Locate the cell with the specified text and output its (X, Y) center coordinate. 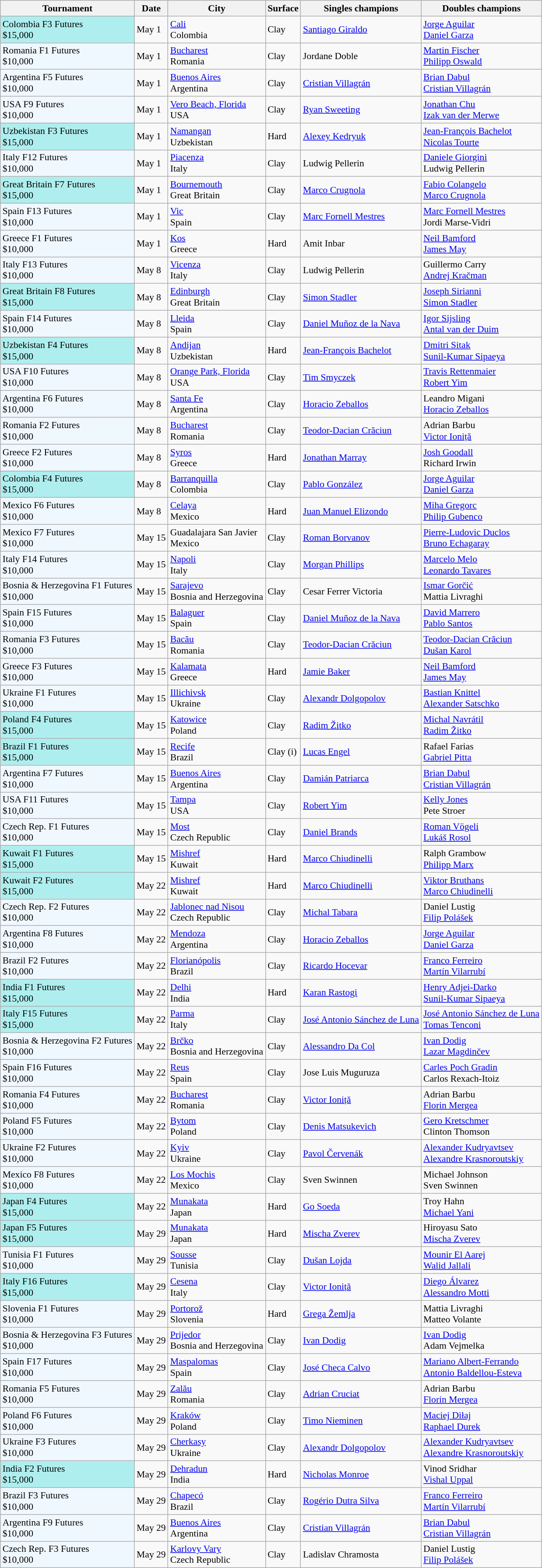
Travis Rettenmaier Robert Yim (482, 377)
Josh Goodall Richard Irwin (482, 458)
Roman Borvanov (361, 538)
Poland F5 Futures$10,000 (67, 1127)
Santiago Giraldo (361, 30)
MendozaArgentina (217, 939)
Jablonec nad NisouCzech Republic (217, 912)
IllichivskUkraine (217, 699)
Guillermo Carry Andrej Kračman (482, 271)
Bosnia & Herzegovina F1 Futures$10,000 (67, 591)
Romania F5 Futures$10,000 (67, 1394)
Daniel Brands (361, 833)
Uzbekistan F3 Futures$15,000 (67, 137)
David Marrero Pablo Santos (482, 618)
Italy F13 Futures$10,000 (67, 271)
KatowicePoland (217, 725)
Grega Žemlja (361, 1314)
Santa FeArgentina (217, 404)
Colombia F3 Futures$15,000 (67, 30)
Vero Beach, FloridaUSA (217, 109)
Ukraine F3 Futures$10,000 (67, 1447)
Jamie Baker (361, 671)
Morgan Phillips (361, 565)
Lucas Engel (361, 752)
Brazil F1 Futures$15,000 (67, 752)
Ralph Grambow Philipp Marx (482, 859)
Clay (i) (283, 752)
BalaguerSpain (217, 618)
FlorianópolisBrazil (217, 966)
Carles Poch Gradin Carlos Rexach-Itoiz (482, 1073)
Ukraine F2 Futures$10,000 (67, 1153)
India F1 Futures$15,000 (67, 993)
Marco Crugnola (361, 190)
AndijanUzbekistan (217, 350)
Czech Rep. F2 Futures$10,000 (67, 912)
ReusSpain (217, 1073)
BacăuRomania (217, 645)
Mexico F7 Futures$10,000 (67, 538)
Viktor Bruthans Marco Chiudinelli (482, 886)
Guadalajara San JavierMexico (217, 538)
MostCzech Republic (217, 833)
Vinod Sridhar Vishal Uppal (482, 1474)
Jonathan Marray (361, 458)
Daniele Giorgini Ludwig Pellerin (482, 163)
Teodor-Dacian Crăciun Dušan Karol (482, 645)
Jose Luis Muguruza (361, 1073)
Czech Rep. F3 Futures$10,000 (67, 1555)
Jean-François Bachelot (361, 350)
Spain F13 Futures$10,000 (67, 217)
Ukraine F1 Futures$10,000 (67, 699)
Argentina F5 Futures$10,000 (67, 83)
Nicholas Monroe (361, 1474)
Argentina F7 Futures$10,000 (67, 778)
Marcelo Melo Leonardo Tavares (482, 565)
LleidaSpain (217, 324)
Greece F1 Futures$10,000 (67, 243)
Fabio Colangelo Marco Crugnola (482, 190)
Ivan Dodig Adam Vejmelka (482, 1340)
Michal Tabara (361, 912)
Karan Rastogi (361, 993)
Marc Fornell Mestres Jordi Marse-Vidri (482, 217)
Joseph Sirianni Simon Stadler (482, 297)
Dmitri Sitak Sunil-Kumar Sipaeya (482, 350)
Mounir El Aarej Walid Jallali (482, 1261)
José Antonio Sánchez de Luna Tomas Tenconi (482, 1019)
Greece F3 Futures$10,000 (67, 671)
Poland F4 Futures$15,000 (67, 725)
Gero Kretschmer Clinton Thomson (482, 1127)
PiacenzaItaly (217, 163)
Adrian Cruciat (361, 1394)
KyivUkraine (217, 1153)
EdinburghGreat Britain (217, 297)
Hiroyasu Sato Mischa Zverev (482, 1234)
Brazil F3 Futures$10,000 (67, 1501)
Singles champions (361, 8)
Romania F4 Futures$10,000 (67, 1100)
Damián Patriarca (361, 778)
Jonathan Chu Izak van der Merwe (482, 109)
Ladislav Chramosta (361, 1555)
Uzbekistan F4 Futures$15,000 (67, 350)
SarajevoBosnia and Herzegovina (217, 591)
TampaUSA (217, 805)
Doubles champions (482, 8)
BytomPoland (217, 1127)
Surface (283, 8)
Ivan Dodig Lazar Magdinčev (482, 1046)
NamanganUzbekistan (217, 137)
Alessandro Da Col (361, 1046)
CaliColombia (217, 30)
Alexey Kedryuk (361, 137)
ChapecóBrazil (217, 1501)
USA F11 Futures$10,000 (67, 805)
Japan F4 Futures$15,000 (67, 1206)
SyrosGreece (217, 458)
PortorožSlovenia (217, 1314)
BournemouthGreat Britain (217, 190)
Orange Park, FloridaUSA (217, 377)
Mexico F8 Futures$10,000 (67, 1180)
MaspalomasSpain (217, 1368)
Great Britain F7 Futures$15,000 (67, 190)
Mexico F6 Futures$10,000 (67, 511)
Robert Yim (361, 805)
Diego Álvarez Alessandro Motti (482, 1287)
Bosnia & Herzegovina F3 Futures$10,000 (67, 1340)
VicSpain (217, 217)
Michael Johnson Sven Swinnen (482, 1180)
Italy F15 Futures$15,000 (67, 1019)
BrčkoBosnia and Herzegovina (217, 1046)
SousseTunisia (217, 1261)
DelhiIndia (217, 993)
VicenzaItaly (217, 271)
Italy F16 Futures$15,000 (67, 1287)
Cesar Ferrer Victoria (361, 591)
Italy F14 Futures$10,000 (67, 565)
NapoliItaly (217, 565)
Tim Smyczek (361, 377)
CherkasyUkraine (217, 1447)
Spain F14 Futures$10,000 (67, 324)
José Checa Calvo (361, 1368)
Argentina F9 Futures$10,000 (67, 1528)
Martin Fischer Philipp Oswald (482, 56)
Leandro Migani Horacio Zeballos (482, 404)
Simon Stadler (361, 297)
Spain F15 Futures$10,000 (67, 618)
ZalăuRomania (217, 1394)
Jordane Doble (361, 56)
Mariano Albert-Ferrando Antonio Baldellou-Esteva (482, 1368)
Maciej Diłaj Raphael Durek (482, 1421)
Rogério Dutra Silva (361, 1501)
Pierre-Ludovic Duclos Bruno Echagaray (482, 538)
DehradunIndia (217, 1474)
Kelly Jones Pete Stroer (482, 805)
Igor Sijsling Antal van der Duim (482, 324)
KosGreece (217, 243)
Slovenia F1 Futures$10,000 (67, 1314)
Bosnia & Herzegovina F2 Futures$10,000 (67, 1046)
Juan Manuel Elizondo (361, 511)
Spain F16 Futures$10,000 (67, 1073)
Greece F2 Futures$10,000 (67, 458)
Argentina F8 Futures$10,000 (67, 939)
Karlovy VaryCzech Republic (217, 1555)
Michal Navrátil Radim Žitko (482, 725)
Henry Adjei-Darko Sunil-Kumar Sipaeya (482, 993)
PrijedorBosnia and Herzegovina (217, 1340)
Spain F17 Futures$10,000 (67, 1368)
Romania F2 Futures$10,000 (67, 431)
Rafael Farias Gabriel Pitta (482, 752)
ParmaItaly (217, 1019)
Bastian Knittel Alexander Satschko (482, 699)
Kuwait F1 Futures$15,000 (67, 859)
José Antonio Sánchez de Luna (361, 1019)
RecifeBrazil (217, 752)
Colombia F4 Futures$15,000 (67, 484)
Romania F3 Futures$10,000 (67, 645)
Ivan Dodig (361, 1340)
Tournament (67, 8)
Ricardo Hocevar (361, 966)
Pablo González (361, 484)
CesenaItaly (217, 1287)
Adrian Barbu Victor Ioniță (482, 431)
Roman Vögeli Lukáš Rosol (482, 833)
Go Soeda (361, 1206)
BarranquillaColombia (217, 484)
Mischa Zverev (361, 1234)
Great Britain F8 Futures$15,000 (67, 297)
Jean-François Bachelot Nicolas Tourte (482, 137)
USA F10 Futures$10,000 (67, 377)
Sven Swinnen (361, 1180)
Troy Hahn Michael Yani (482, 1206)
City (217, 8)
Radim Žitko (361, 725)
Marc Fornell Mestres (361, 217)
Brazil F2 Futures$10,000 (67, 966)
CelayaMexico (217, 511)
Denis Matsukevich (361, 1127)
Pavol Červenák (361, 1153)
Argentina F6 Futures$10,000 (67, 404)
Timo Nieminen (361, 1421)
Tunisia F1 Futures$10,000 (67, 1261)
Los MochisMexico (217, 1180)
Dušan Lojda (361, 1261)
Amit Inbar (361, 243)
India F2 Futures$15,000 (67, 1474)
Ryan Sweeting (361, 109)
Poland F6 Futures$10,000 (67, 1421)
KrakówPoland (217, 1421)
USA F9 Futures$10,000 (67, 109)
KalamataGreece (217, 671)
Romania F1 Futures$10,000 (67, 56)
Miha Gregorc Philip Gubenco (482, 511)
Italy F12 Futures$10,000 (67, 163)
Ismar Gorčić Mattia Livraghi (482, 591)
Date (151, 8)
Kuwait F2 Futures$15,000 (67, 886)
Mattia Livraghi Matteo Volante (482, 1314)
Czech Rep. F1 Futures$10,000 (67, 833)
Japan F5 Futures$15,000 (67, 1234)
